Determine the [x, y] coordinate at the center of the cell enclosing the given text.  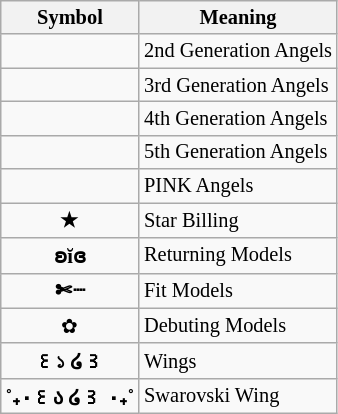
˚₊‧꒰ა ໒꒱ ‧₊˚ [70, 396]
✿ [70, 326]
꒰১ ໒꒱ [70, 360]
Debuting Models [238, 326]
Returning Models [238, 254]
★ [70, 220]
Symbol [70, 17]
3rd Generation Angels [238, 85]
✄┈ [70, 290]
Swarovski Wing [238, 396]
Star Billing [238, 220]
Meaning [238, 17]
5th Generation Angels [238, 152]
ʚĭɞ [70, 254]
4th Generation Angels [238, 118]
Fit Models [238, 290]
Wings [238, 360]
PINK Angels [238, 186]
2nd Generation Angels [238, 51]
